From the cell containing the given text, extract its center point as [x, y] coordinate. 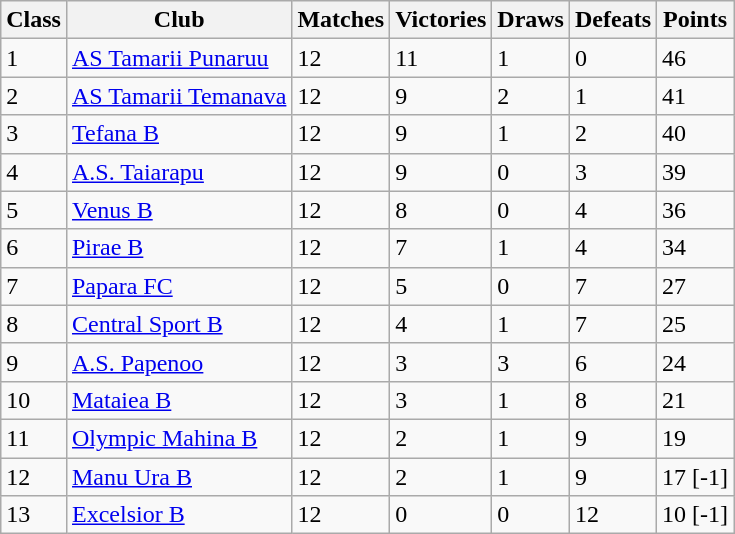
10 [-1] [696, 515]
Manu Ura B [178, 477]
10 [34, 400]
17 [-1] [696, 477]
Papara FC [178, 286]
13 [34, 515]
46 [696, 58]
AS Tamarii Temanava [178, 96]
Olympic Mahina B [178, 438]
Points [696, 20]
Central Sport B [178, 324]
Mataiea B [178, 400]
Class [34, 20]
40 [696, 134]
Pirae B [178, 248]
21 [696, 400]
24 [696, 362]
19 [696, 438]
Victories [441, 20]
A.S. Taiarapu [178, 172]
Defeats [612, 20]
25 [696, 324]
Club [178, 20]
39 [696, 172]
Excelsior B [178, 515]
A.S. Papenoo [178, 362]
Draws [531, 20]
27 [696, 286]
41 [696, 96]
Matches [341, 20]
Tefana B [178, 134]
AS Tamarii Punaruu [178, 58]
Venus B [178, 210]
34 [696, 248]
36 [696, 210]
